Capture the cell that displays the provided text and extract its [X, Y] central coordinate. 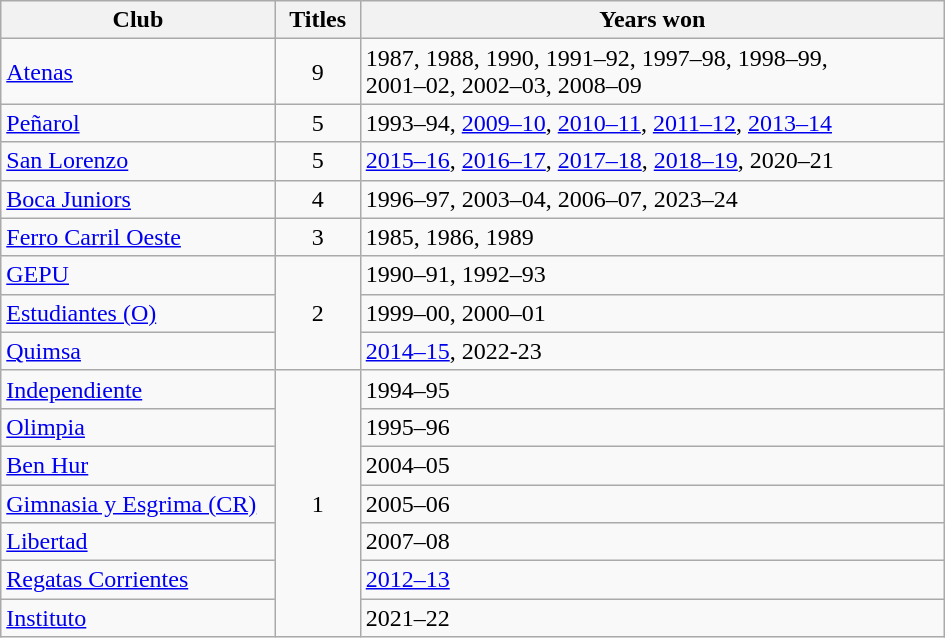
Ben Hur [138, 465]
Club [138, 20]
2014–15, 2022-23 [652, 351]
9 [318, 72]
GEPU [138, 275]
Boca Juniors [138, 199]
Quimsa [138, 351]
4 [318, 199]
2004–05 [652, 465]
2 [318, 313]
2007–08 [652, 542]
2015–16, 2016–17, 2017–18, 2018–19, 2020–21 [652, 161]
1 [318, 503]
San Lorenzo [138, 161]
2012–13 [652, 580]
Estudiantes (O) [138, 313]
1985, 1986, 1989 [652, 237]
Libertad [138, 542]
1990–91, 1992–93 [652, 275]
Gimnasia y Esgrima (CR) [138, 503]
2021–22 [652, 618]
Independiente [138, 389]
Years won [652, 20]
Regatas Corrientes [138, 580]
1994–95 [652, 389]
Olimpia [138, 427]
1987, 1988, 1990, 1991–92, 1997–98, 1998–99, 2001–02, 2002–03, 2008–09 [652, 72]
Instituto [138, 618]
Atenas [138, 72]
1996–97, 2003–04, 2006–07, 2023–24 [652, 199]
1999–00, 2000–01 [652, 313]
Ferro Carril Oeste [138, 237]
2005–06 [652, 503]
Titles [318, 20]
Peñarol [138, 123]
1995–96 [652, 427]
3 [318, 237]
1993–94, 2009–10, 2010–11, 2011–12, 2013–14 [652, 123]
